Pinpoint the cell where the given text exists, returning its [X, Y] midpoint coordinate. 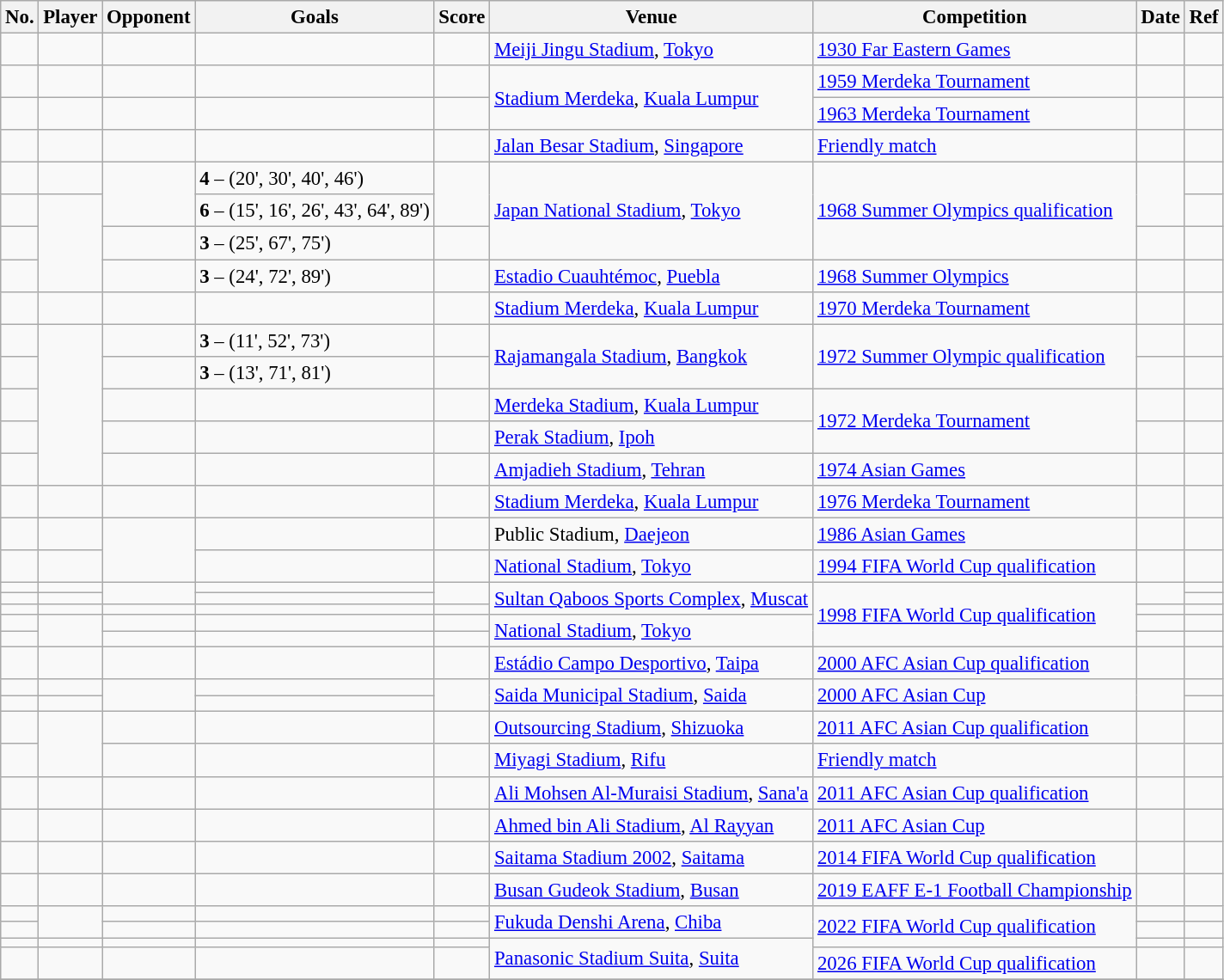
Saida Municipal Stadium, Saida [652, 695]
1970 Merdeka Tournament [975, 308]
Competition [975, 17]
Saitama Stadium 2002, Saitama [652, 857]
1972 Merdeka Tournament [975, 421]
Sultan Qaboos Sports Complex, Muscat [652, 599]
Perak Stadium, Ipoh [652, 438]
Ahmed bin Ali Stadium, Al Rayyan [652, 825]
Fukuda Denshi Arena, Chiba [652, 922]
Panasonic Stadium Suita, Suita [652, 959]
6 – (15', 16', 26', 43', 64', 89') [315, 211]
4 – (20', 30', 40', 46') [315, 179]
3 – (13', 71', 81') [315, 372]
1976 Merdeka Tournament [975, 502]
1972 Summer Olympic qualification [975, 356]
Busan Gudeok Stadium, Busan [652, 890]
Miyagi Stadium, Rifu [652, 761]
Estádio Campo Desportivo, Taipa [652, 664]
2000 AFC Asian Cup qualification [975, 664]
2026 FIFA World Cup qualification [975, 964]
Public Stadium, Daejeon [652, 534]
2011 AFC Asian Cup [975, 825]
Player [70, 17]
1986 Asian Games [975, 534]
Ref [1203, 17]
Goals [315, 17]
2019 EAFF E-1 Football Championship [975, 890]
2000 AFC Asian Cup [975, 695]
1998 FIFA World Cup qualification [975, 616]
1974 Asian Games [975, 469]
Meiji Jingu Stadium, Tokyo [652, 50]
Score [462, 17]
1968 Summer Olympics qualification [975, 211]
2022 FIFA World Cup qualification [975, 927]
Ali Mohsen Al-Muraisi Stadium, Sana'a [652, 793]
1968 Summer Olympics [975, 276]
3 – (25', 67', 75') [315, 243]
1959 Merdeka Tournament [975, 82]
1994 FIFA World Cup qualification [975, 567]
Merdeka Stadium, Kuala Lumpur [652, 405]
Amjadieh Stadium, Tehran [652, 469]
Estadio Cuauhtémoc, Puebla [652, 276]
1930 Far Eastern Games [975, 50]
Outsourcing Stadium, Shizuoka [652, 728]
Rajamangala Stadium, Bangkok [652, 356]
Date [1160, 17]
1963 Merdeka Tournament [975, 114]
3 – (24', 72', 89') [315, 276]
Japan National Stadium, Tokyo [652, 211]
Opponent [149, 17]
No. [20, 17]
2014 FIFA World Cup qualification [975, 857]
Venue [652, 17]
Jalan Besar Stadium, Singapore [652, 146]
3 – (11', 52', 73') [315, 340]
